Output the (x, y) coordinate of the center of the cell containing the given text.  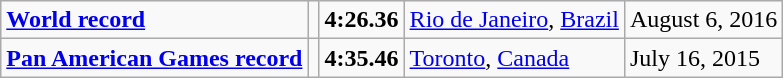
August 6, 2016 (703, 20)
4:35.46 (362, 58)
July 16, 2015 (703, 58)
4:26.36 (362, 20)
Rio de Janeiro, Brazil (514, 20)
Pan American Games record (154, 58)
World record (154, 20)
Toronto, Canada (514, 58)
